Output the (X, Y) coordinate of the center of the cell containing the given text.  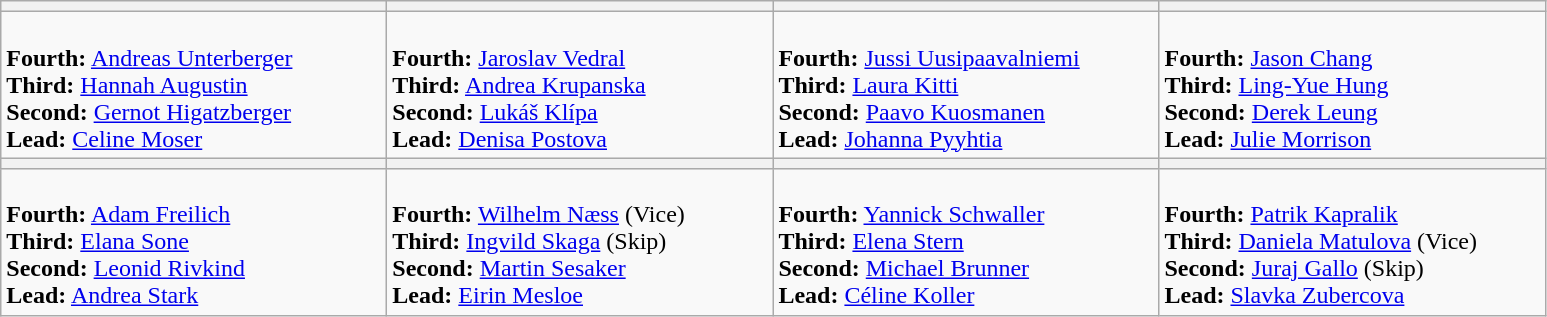
Fourth: Jussi Uusipaavalniemi Third: Laura Kitti Second: Paavo Kuosmanen Lead: Johanna Pyyhtia (966, 85)
Fourth: Wilhelm Næss (Vice) Third: Ingvild Skaga (Skip) Second: Martin Sesaker Lead: Eirin Mesloe (580, 242)
Fourth: Jaroslav Vedral Third: Andrea Krupanska Second: Lukáš Klípa Lead: Denisa Postova (580, 85)
Fourth: Yannick Schwaller Third: Elena Stern Second: Michael Brunner Lead: Céline Koller (966, 242)
Fourth: Jason Chang Third: Ling-Yue Hung Second: Derek Leung Lead: Julie Morrison (1352, 85)
Fourth: Adam Freilich Third: Elana Sone Second: Leonid Rivkind Lead: Andrea Stark (194, 242)
Fourth: Andreas Unterberger Third: Hannah Augustin Second: Gernot Higatzberger Lead: Celine Moser (194, 85)
Fourth: Patrik Kapralik Third: Daniela Matulova (Vice) Second: Juraj Gallo (Skip) Lead: Slavka Zubercova (1352, 242)
